From the cell containing the given text, extract its center point as [x, y] coordinate. 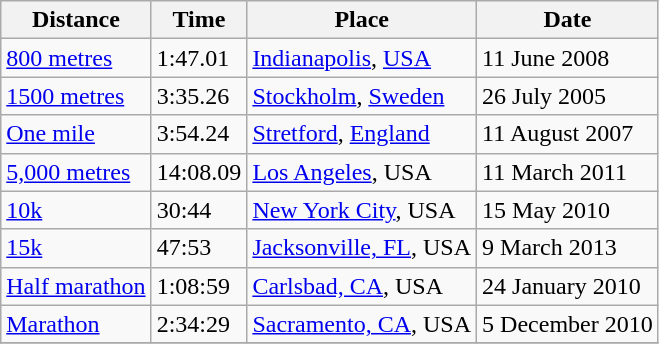
47:53 [199, 248]
1:47.01 [199, 58]
1:08:59 [199, 286]
Marathon [76, 324]
14:08.09 [199, 172]
Date [568, 20]
30:44 [199, 210]
5,000 metres [76, 172]
Carlsbad, CA, USA [362, 286]
10k [76, 210]
Stretford, England [362, 134]
9 March 2013 [568, 248]
Jacksonville, FL, USA [362, 248]
3:35.26 [199, 96]
3:54.24 [199, 134]
11 August 2007 [568, 134]
Stockholm, Sweden [362, 96]
5 December 2010 [568, 324]
Place [362, 20]
11 June 2008 [568, 58]
Indianapolis, USA [362, 58]
2:34:29 [199, 324]
Time [199, 20]
Distance [76, 20]
15 May 2010 [568, 210]
Los Angeles, USA [362, 172]
Sacramento, CA, USA [362, 324]
800 metres [76, 58]
New York City, USA [362, 210]
One mile [76, 134]
Half marathon [76, 286]
24 January 2010 [568, 286]
11 March 2011 [568, 172]
15k [76, 248]
26 July 2005 [568, 96]
1500 metres [76, 96]
